Return the [x, y] coordinate for the center point of the cell that contains the specified text.  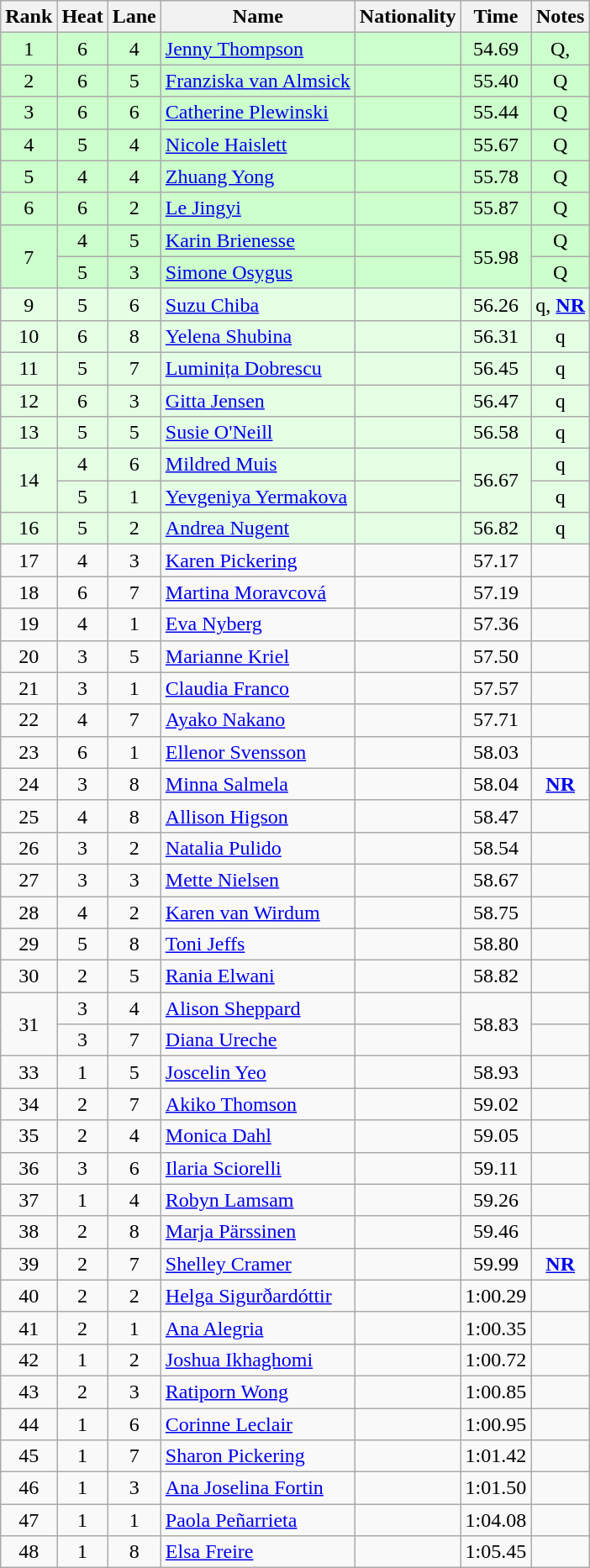
Andrea Nugent [257, 529]
Q, [561, 49]
Monica Dahl [257, 1136]
58.75 [496, 912]
13 [29, 433]
58.67 [496, 880]
Jenny Thompson [257, 49]
Claudia Franco [257, 688]
Time [496, 17]
23 [29, 752]
20 [29, 656]
59.02 [496, 1104]
57.36 [496, 624]
Yelena Shubina [257, 336]
59.99 [496, 1264]
33 [29, 1072]
1:00.95 [496, 1424]
Gitta Jensen [257, 401]
Robyn Lamsam [257, 1200]
Lane [134, 17]
Luminița Dobrescu [257, 368]
58.04 [496, 784]
56.45 [496, 368]
17 [29, 560]
Ana Alegria [257, 1328]
58.47 [496, 816]
Catherine Plewinski [257, 113]
43 [29, 1392]
1:00.72 [496, 1360]
1:05.45 [496, 1552]
Allison Higson [257, 816]
55.40 [496, 81]
26 [29, 848]
58.83 [496, 1024]
56.26 [496, 304]
56.31 [496, 336]
39 [29, 1264]
31 [29, 1024]
21 [29, 688]
Karen van Wirdum [257, 912]
12 [29, 401]
Eva Nyberg [257, 624]
Suzu Chiba [257, 304]
Joshua Ikhaghomi [257, 1360]
58.82 [496, 976]
Franziska van Almsick [257, 81]
41 [29, 1328]
27 [29, 880]
18 [29, 592]
Name [257, 17]
14 [29, 481]
1:04.08 [496, 1520]
Ilaria Sciorelli [257, 1168]
Notes [561, 17]
57.17 [496, 560]
Ellenor Svensson [257, 752]
57.71 [496, 720]
Marianne Kriel [257, 656]
58.54 [496, 848]
57.57 [496, 688]
Nationality [408, 17]
Corinne Leclair [257, 1424]
Toni Jeffs [257, 944]
35 [29, 1136]
34 [29, 1104]
Karin Brienesse [257, 240]
Helga Sigurðardóttir [257, 1296]
30 [29, 976]
Yevgeniya Yermakova [257, 497]
38 [29, 1232]
42 [29, 1360]
55.98 [496, 256]
56.67 [496, 481]
58.93 [496, 1072]
1:01.50 [496, 1488]
10 [29, 336]
Shelley Cramer [257, 1264]
Susie O'Neill [257, 433]
Natalia Pulido [257, 848]
48 [29, 1552]
Ratiporn Wong [257, 1392]
Sharon Pickering [257, 1456]
24 [29, 784]
58.80 [496, 944]
56.58 [496, 433]
1:00.35 [496, 1328]
36 [29, 1168]
55.78 [496, 176]
Le Jingyi [257, 208]
Joscelin Yeo [257, 1072]
59.11 [496, 1168]
Diana Ureche [257, 1040]
54.69 [496, 49]
q, NR [561, 304]
56.82 [496, 529]
57.50 [496, 656]
28 [29, 912]
59.05 [496, 1136]
59.26 [496, 1200]
16 [29, 529]
1:00.85 [496, 1392]
55.87 [496, 208]
40 [29, 1296]
57.19 [496, 592]
9 [29, 304]
Karen Pickering [257, 560]
58.03 [496, 752]
29 [29, 944]
Zhuang Yong [257, 176]
Minna Salmela [257, 784]
44 [29, 1424]
22 [29, 720]
Ana Joselina Fortin [257, 1488]
46 [29, 1488]
1:00.29 [496, 1296]
Rank [29, 17]
Mildred Muis [257, 465]
Rania Elwani [257, 976]
45 [29, 1456]
Simone Osygus [257, 272]
25 [29, 816]
Nicole Haislett [257, 145]
55.67 [496, 145]
Elsa Freire [257, 1552]
37 [29, 1200]
Paola Peñarrieta [257, 1520]
56.47 [496, 401]
Alison Sheppard [257, 1008]
Ayako Nakano [257, 720]
Mette Nielsen [257, 880]
47 [29, 1520]
19 [29, 624]
1:01.42 [496, 1456]
Akiko Thomson [257, 1104]
Martina Moravcová [257, 592]
55.44 [496, 113]
Marja Pärssinen [257, 1232]
Heat [82, 17]
11 [29, 368]
59.46 [496, 1232]
